Search for the cell housing the specified text and yield its (x, y) center coordinate. 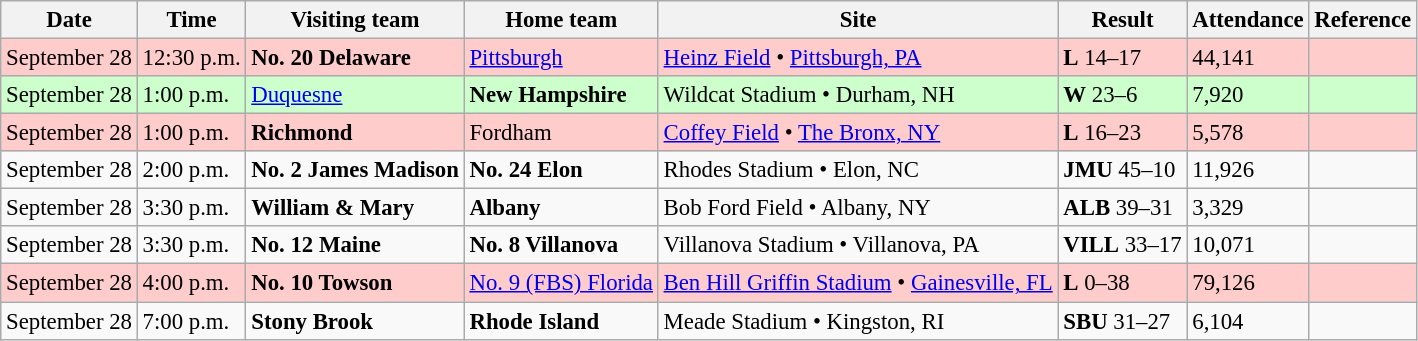
SBU 31–27 (1122, 321)
Fordham (561, 133)
79,126 (1248, 283)
Date (69, 20)
New Hampshire (561, 95)
Rhode Island (561, 321)
Attendance (1248, 20)
Bob Ford Field • Albany, NY (858, 208)
Stony Brook (355, 321)
L 16–23 (1122, 133)
44,141 (1248, 58)
Visiting team (355, 20)
6,104 (1248, 321)
No. 9 (FBS) Florida (561, 283)
Time (192, 20)
Wildcat Stadium • Durham, NH (858, 95)
Site (858, 20)
4:00 p.m. (192, 283)
10,071 (1248, 245)
L 0–38 (1122, 283)
11,926 (1248, 170)
No. 2 James Madison (355, 170)
Pittsburgh (561, 58)
Result (1122, 20)
Richmond (355, 133)
Heinz Field • Pittsburgh, PA (858, 58)
Rhodes Stadium • Elon, NC (858, 170)
Albany (561, 208)
Ben Hill Griffin Stadium • Gainesville, FL (858, 283)
Duquesne (355, 95)
L 14–17 (1122, 58)
Villanova Stadium • Villanova, PA (858, 245)
VILL 33–17 (1122, 245)
Home team (561, 20)
5,578 (1248, 133)
2:00 p.m. (192, 170)
No. 24 Elon (561, 170)
ALB 39–31 (1122, 208)
7:00 p.m. (192, 321)
No. 20 Delaware (355, 58)
Reference (1363, 20)
No. 8 Villanova (561, 245)
JMU 45–10 (1122, 170)
12:30 p.m. (192, 58)
3,329 (1248, 208)
7,920 (1248, 95)
Coffey Field • The Bronx, NY (858, 133)
Meade Stadium • Kingston, RI (858, 321)
No. 10 Towson (355, 283)
W 23–6 (1122, 95)
William & Mary (355, 208)
No. 12 Maine (355, 245)
